Scan for the cell matching the given text and deliver its [X, Y] coordinate at center. 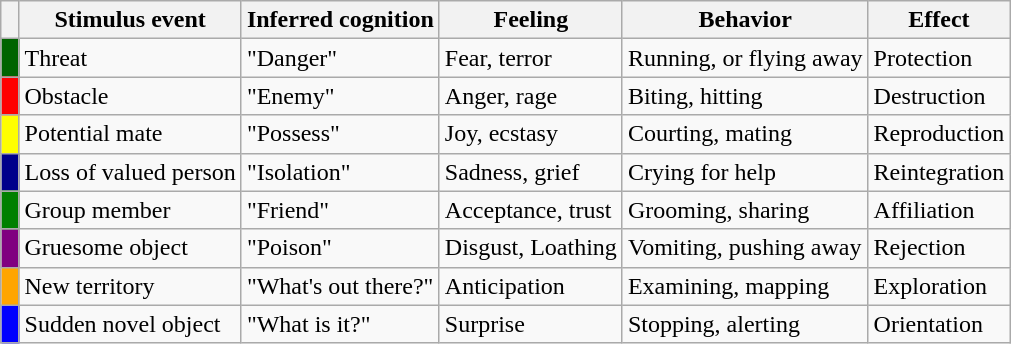
Threat [130, 58]
Acceptance, trust [530, 210]
Biting, hitting [745, 96]
Effect [939, 20]
New territory [130, 286]
Vomiting, pushing away [745, 248]
Courting, mating [745, 134]
Behavior [745, 20]
Examining, mapping [745, 286]
Sadness, grief [530, 172]
Anticipation [530, 286]
Stopping, alerting [745, 324]
Anger, rage [530, 96]
Joy, ecstasy [530, 134]
"What's out there?" [340, 286]
Protection [939, 58]
"What is it?" [340, 324]
Surprise [530, 324]
Affiliation [939, 210]
Destruction [939, 96]
"Poison" [340, 248]
Disgust, Loathing [530, 248]
Fear, terror [530, 58]
Exploration [939, 286]
Stimulus event [130, 20]
"Friend" [340, 210]
"Isolation" [340, 172]
Loss of valued person [130, 172]
Reproduction [939, 134]
Orientation [939, 324]
"Enemy" [340, 96]
Reintegration [939, 172]
Inferred cognition [340, 20]
"Danger" [340, 58]
Rejection [939, 248]
Gruesome object [130, 248]
Crying for help [745, 172]
Potential mate [130, 134]
"Possess" [340, 134]
Group member [130, 210]
Sudden novel object [130, 324]
Obstacle [130, 96]
Feeling [530, 20]
Grooming, sharing [745, 210]
Running, or flying away [745, 58]
